Extract the (x, y) coordinate from the center of the cell holding the provided text.  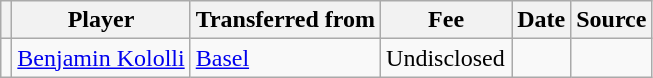
Undisclosed (446, 58)
Date (542, 20)
Basel (285, 58)
Player (101, 20)
Benjamin Kololli (101, 58)
Source (612, 20)
Fee (446, 20)
Transferred from (285, 20)
